Return (x, y) of the center of cell containing provided text 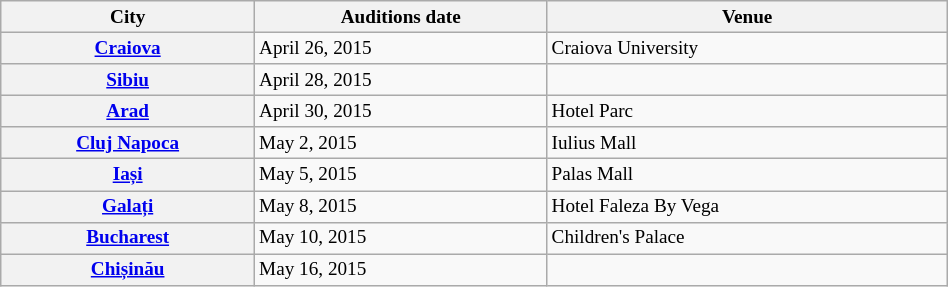
April 30, 2015 (401, 111)
Craiova University (747, 48)
April 28, 2015 (401, 80)
Iași (128, 175)
May 10, 2015 (401, 238)
Sibiu (128, 80)
May 8, 2015 (401, 206)
May 5, 2015 (401, 175)
Bucharest (128, 238)
May 2, 2015 (401, 143)
Arad (128, 111)
Auditions date (401, 17)
Venue (747, 17)
Children's Palace (747, 238)
Palas Mall (747, 175)
Galați (128, 206)
Hotel Faleza By Vega (747, 206)
Craiova (128, 48)
Cluj Napoca (128, 143)
April 26, 2015 (401, 48)
Iulius Mall (747, 143)
Chișinău (128, 270)
City (128, 17)
Hotel Parc (747, 111)
May 16, 2015 (401, 270)
